Return the (x, y) coordinate for the center point of the cell that contains the specified text.  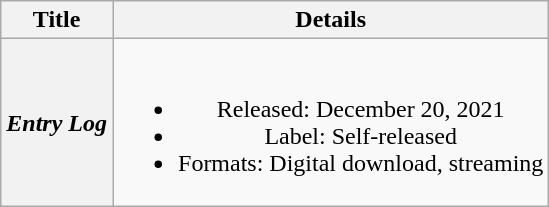
Entry Log (57, 122)
Title (57, 20)
Released: December 20, 2021Label: Self-releasedFormats: Digital download, streaming (330, 122)
Details (330, 20)
